Find where the given text appears and provide that cell's center as (x, y) coordinate. 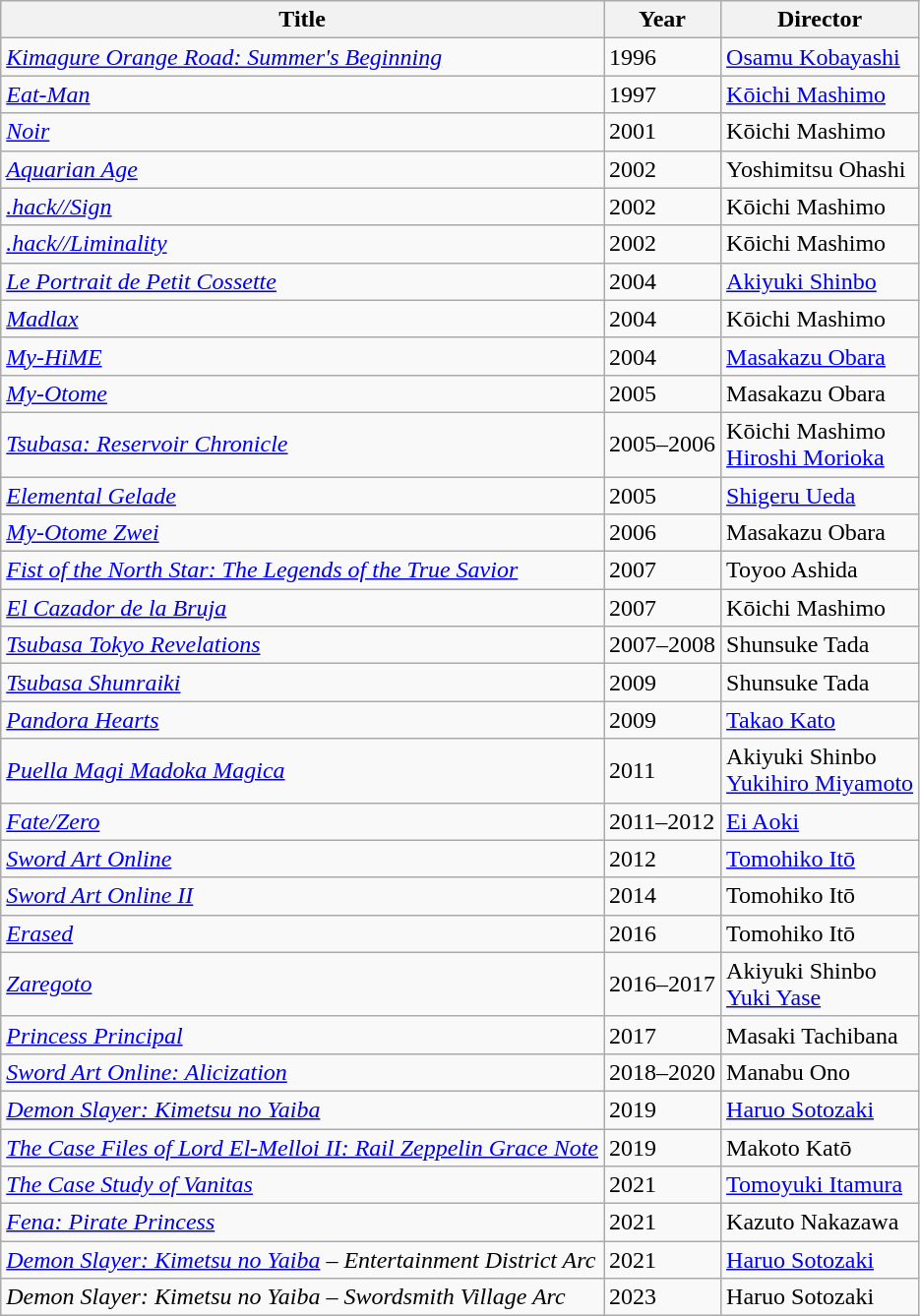
Noir (303, 132)
Tomoyuki Itamura (821, 1185)
Elemental Gelade (303, 495)
2016 (663, 933)
Fist of the North Star: The Legends of the True Savior (303, 570)
2011–2012 (663, 821)
The Case Study of Vanitas (303, 1185)
2016–2017 (663, 984)
Erased (303, 933)
2018–2020 (663, 1072)
Masaki Tachibana (821, 1035)
Sword Art Online (303, 859)
Sword Art Online II (303, 896)
2017 (663, 1035)
1996 (663, 57)
Kōichi Mashimo Hiroshi Morioka (821, 445)
Osamu Kobayashi (821, 57)
Akiyuki Shinbo Yukihiro Miyamoto (821, 771)
El Cazador de la Bruja (303, 608)
1997 (663, 94)
Demon Slayer: Kimetsu no Yaiba – Entertainment District Arc (303, 1260)
.hack//Liminality (303, 244)
2006 (663, 533)
Demon Slayer: Kimetsu no Yaiba (303, 1109)
Aquarian Age (303, 169)
Tsubasa: Reservoir Chronicle (303, 445)
Princess Principal (303, 1035)
Tsubasa Shunraiki (303, 683)
Pandora Hearts (303, 720)
2001 (663, 132)
2005–2006 (663, 445)
2012 (663, 859)
.hack//Sign (303, 207)
Eat-Man (303, 94)
Tsubasa Tokyo Revelations (303, 645)
2007–2008 (663, 645)
Demon Slayer: Kimetsu no Yaiba – Swordsmith Village Arc (303, 1297)
Fate/Zero (303, 821)
2011 (663, 771)
Ei Aoki (821, 821)
My-Otome Zwei (303, 533)
Puella Magi Madoka Magica (303, 771)
Year (663, 20)
Yoshimitsu Ohashi (821, 169)
Kimagure Orange Road: Summer's Beginning (303, 57)
My-Otome (303, 393)
The Case Files of Lord El-Melloi II: Rail Zeppelin Grace Note (303, 1148)
Title (303, 20)
Kazuto Nakazawa (821, 1223)
Fena: Pirate Princess (303, 1223)
Sword Art Online: Alicization (303, 1072)
Takao Kato (821, 720)
Manabu Ono (821, 1072)
Le Portrait de Petit Cossette (303, 281)
Director (821, 20)
Toyoo Ashida (821, 570)
Makoto Katō (821, 1148)
Akiyuki Shinbo (821, 281)
2023 (663, 1297)
2014 (663, 896)
My-HiME (303, 356)
Zaregoto (303, 984)
Madlax (303, 319)
Akiyuki Shinbo Yuki Yase (821, 984)
Shigeru Ueda (821, 495)
